Detect which cell encompasses the target text, then output its [x, y] center coordinate. 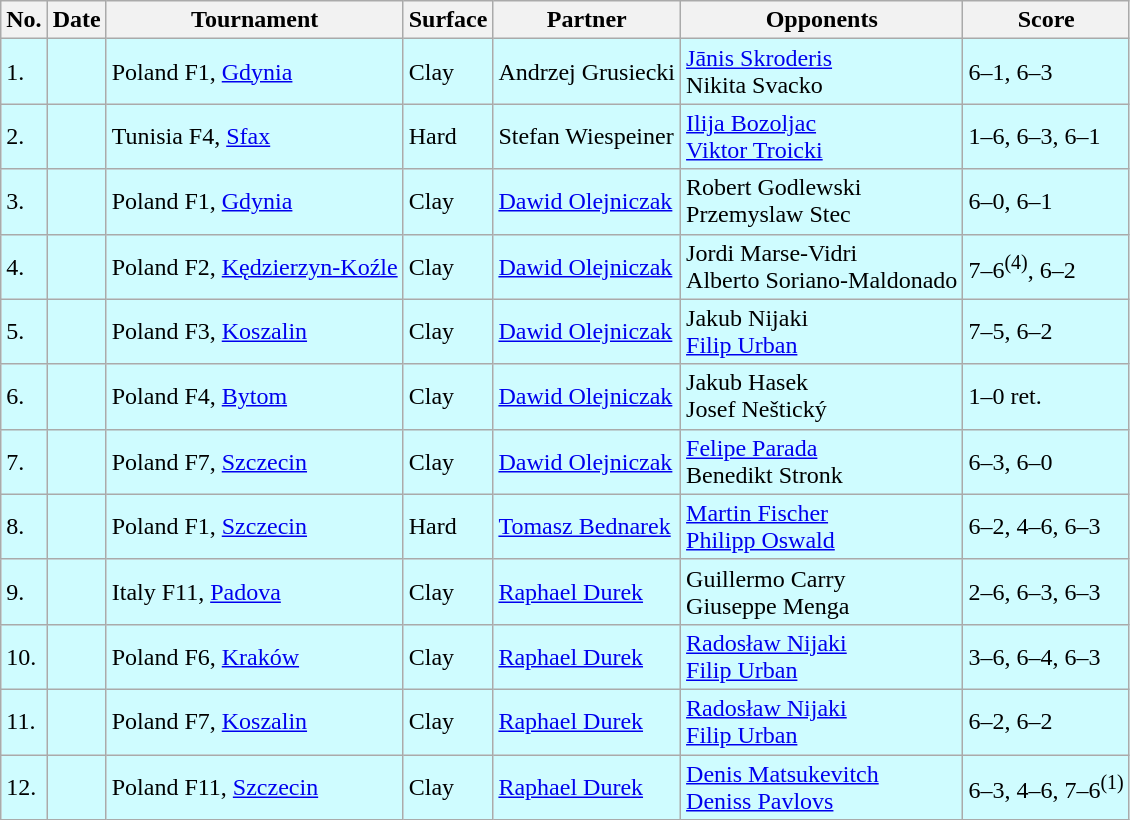
5. [24, 332]
6–2, 6–2 [1046, 722]
2. [24, 136]
Guillermo Carry Giuseppe Menga [822, 592]
Poland F2, Kędzierzyn-Koźle [254, 266]
10. [24, 656]
7–5, 6–2 [1046, 332]
Denis Matsukevitch Deniss Pavlovs [822, 786]
12. [24, 786]
7. [24, 462]
8. [24, 526]
Poland F7, Koszalin [254, 722]
6–2, 4–6, 6–3 [1046, 526]
Score [1046, 20]
6–0, 6–1 [1046, 202]
3–6, 6–4, 6–3 [1046, 656]
11. [24, 722]
Jānis Skroderis Nikita Svacko [822, 72]
No. [24, 20]
Poland F4, Bytom [254, 396]
Robert Godlewski Przemyslaw Stec [822, 202]
Partner [587, 20]
6–3, 6–0 [1046, 462]
Jordi Marse-Vidri Alberto Soriano-Maldonado [822, 266]
Andrzej Grusiecki [587, 72]
1. [24, 72]
Tunisia F4, Sfax [254, 136]
Date [76, 20]
9. [24, 592]
2–6, 6–3, 6–3 [1046, 592]
Felipe Parada Benedikt Stronk [822, 462]
Surface [448, 20]
1–0 ret. [1046, 396]
7–6(4), 6–2 [1046, 266]
3. [24, 202]
6–1, 6–3 [1046, 72]
Ilija Bozoljac Viktor Troicki [822, 136]
Poland F6, Kraków [254, 656]
Martin Fischer Philipp Oswald [822, 526]
Opponents [822, 20]
6–3, 4–6, 7–6(1) [1046, 786]
Tomasz Bednarek [587, 526]
6. [24, 396]
Poland F11, Szczecin [254, 786]
Poland F3, Koszalin [254, 332]
4. [24, 266]
Poland F1, Szczecin [254, 526]
Poland F7, Szczecin [254, 462]
1–6, 6–3, 6–1 [1046, 136]
Tournament [254, 20]
Jakub Nijaki Filip Urban [822, 332]
Italy F11, Padova [254, 592]
Stefan Wiespeiner [587, 136]
Jakub Hasek Josef Neštický [822, 396]
